From the cell containing the given text, extract its center point as [x, y] coordinate. 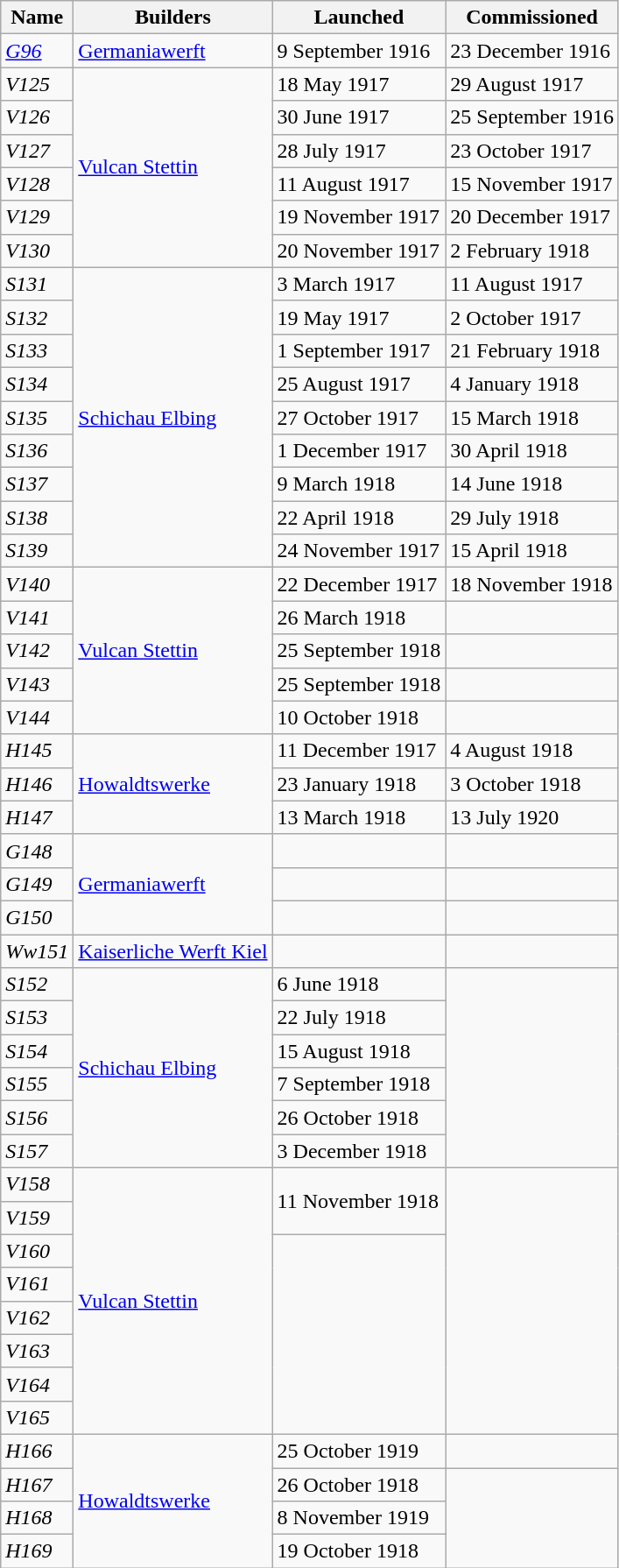
15 August 1918 [359, 1051]
19 November 1917 [359, 217]
H146 [37, 784]
28 July 1917 [359, 151]
4 January 1918 [532, 384]
V158 [37, 1184]
9 March 1918 [359, 484]
H145 [37, 751]
V130 [37, 251]
S135 [37, 418]
3 October 1918 [532, 784]
Kaiserliche Werft Kiel [173, 950]
V160 [37, 1251]
1 December 1917 [359, 451]
23 January 1918 [359, 784]
G149 [37, 884]
Ww151 [37, 950]
V143 [37, 684]
3 December 1918 [359, 1151]
V159 [37, 1218]
V141 [37, 618]
22 April 1918 [359, 518]
26 March 1918 [359, 618]
29 July 1918 [532, 518]
V140 [37, 584]
25 September 1916 [532, 117]
2 October 1917 [532, 317]
22 December 1917 [359, 584]
18 November 1918 [532, 584]
S133 [37, 350]
18 May 1917 [359, 84]
S138 [37, 518]
30 June 1917 [359, 117]
15 April 1918 [532, 551]
S134 [37, 384]
13 March 1918 [359, 817]
Commissioned [532, 18]
H168 [37, 1518]
20 November 1917 [359, 251]
V144 [37, 717]
13 July 1920 [532, 817]
11 November 1918 [359, 1201]
V129 [37, 217]
G96 [37, 51]
4 August 1918 [532, 751]
S139 [37, 551]
S131 [37, 284]
22 July 1918 [359, 1018]
S136 [37, 451]
S137 [37, 484]
8 November 1919 [359, 1518]
S156 [37, 1118]
G150 [37, 917]
9 September 1916 [359, 51]
Builders [173, 18]
2 February 1918 [532, 251]
19 October 1918 [359, 1551]
20 December 1917 [532, 217]
S157 [37, 1151]
19 May 1917 [359, 317]
6 June 1918 [359, 985]
25 October 1919 [359, 1451]
24 November 1917 [359, 551]
10 October 1918 [359, 717]
S155 [37, 1084]
15 November 1917 [532, 184]
21 February 1918 [532, 350]
V164 [37, 1384]
27 October 1917 [359, 418]
29 August 1917 [532, 84]
V142 [37, 651]
11 December 1917 [359, 751]
23 October 1917 [532, 151]
G148 [37, 851]
H169 [37, 1551]
H147 [37, 817]
V163 [37, 1351]
H166 [37, 1451]
V162 [37, 1317]
Launched [359, 18]
7 September 1918 [359, 1084]
H167 [37, 1485]
V165 [37, 1417]
23 December 1916 [532, 51]
1 September 1917 [359, 350]
S132 [37, 317]
V161 [37, 1284]
V126 [37, 117]
3 March 1917 [359, 284]
V125 [37, 84]
Name [37, 18]
S153 [37, 1018]
V128 [37, 184]
S152 [37, 985]
30 April 1918 [532, 451]
25 August 1917 [359, 384]
S154 [37, 1051]
14 June 1918 [532, 484]
V127 [37, 151]
15 March 1918 [532, 418]
